Detect which cell encompasses the target text, then output its [X, Y] center coordinate. 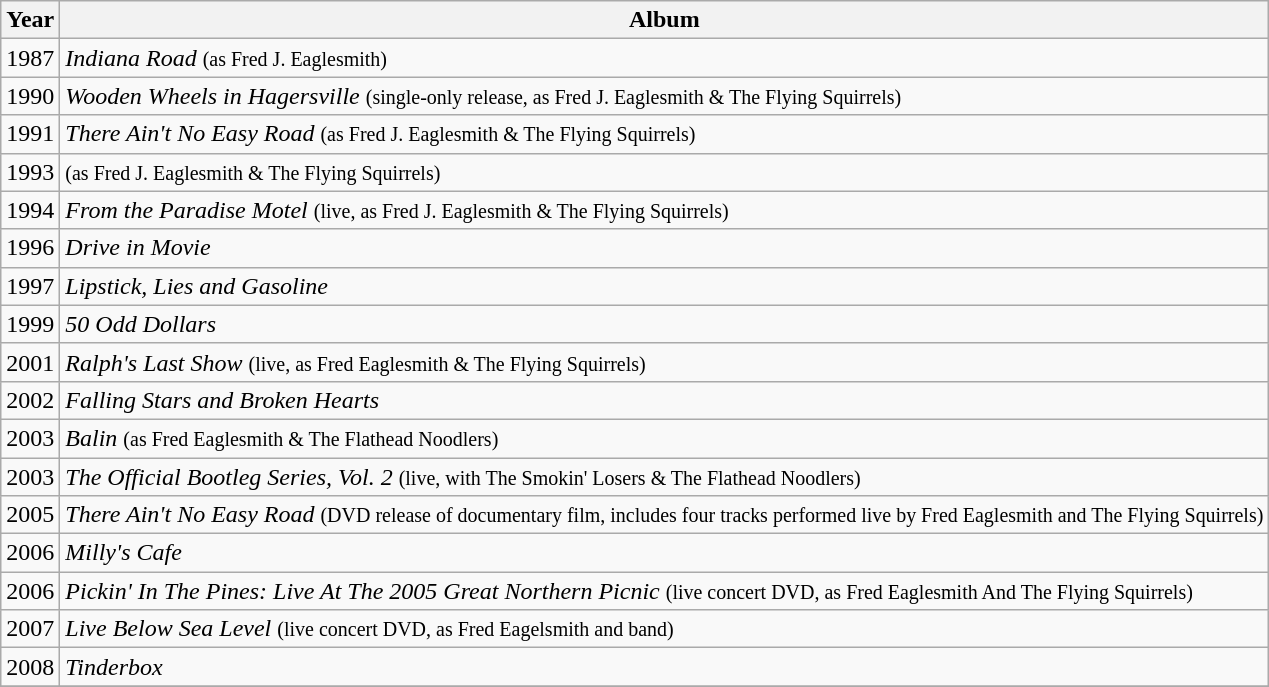
1990 [30, 96]
Pickin' In The Pines: Live At The 2005 Great Northern Picnic (live concert DVD, as Fred Eaglesmith And The Flying Squirrels) [664, 591]
2008 [30, 667]
1991 [30, 134]
1993 [30, 172]
Tinderbox [664, 667]
The Official Bootleg Series, Vol. 2 (live, with The Smokin' Losers & The Flathead Noodlers) [664, 477]
Falling Stars and Broken Hearts [664, 400]
There Ain't No Easy Road (DVD release of documentary film, includes four tracks performed live by Fred Eaglesmith and The Flying Squirrels) [664, 515]
Indiana Road (as Fred J. Eaglesmith) [664, 58]
Ralph's Last Show (live, as Fred Eaglesmith & The Flying Squirrels) [664, 362]
50 Odd Dollars [664, 324]
1999 [30, 324]
2002 [30, 400]
2007 [30, 629]
1996 [30, 248]
Balin (as Fred Eaglesmith & The Flathead Noodlers) [664, 438]
Year [30, 20]
1997 [30, 286]
Drive in Movie [664, 248]
From the Paradise Motel (live, as Fred J. Eaglesmith & The Flying Squirrels) [664, 210]
Lipstick, Lies and Gasoline [664, 286]
Milly's Cafe [664, 553]
1994 [30, 210]
Album [664, 20]
Live Below Sea Level (live concert DVD, as Fred Eagelsmith and band) [664, 629]
2001 [30, 362]
Wooden Wheels in Hagersville (single-only release, as Fred J. Eaglesmith & The Flying Squirrels) [664, 96]
(as Fred J. Eaglesmith & The Flying Squirrels) [664, 172]
1987 [30, 58]
There Ain't No Easy Road (as Fred J. Eaglesmith & The Flying Squirrels) [664, 134]
2005 [30, 515]
